Output the [X, Y] coordinate of the center of the cell containing the given text.  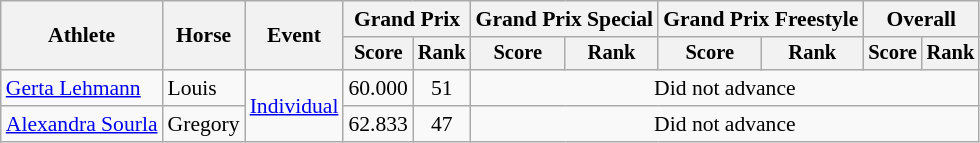
Event [294, 36]
Athlete [82, 36]
Louis [204, 88]
Grand Prix Freestyle [760, 19]
47 [442, 124]
Grand Prix [406, 19]
Grand Prix Special [565, 19]
51 [442, 88]
Individual [294, 106]
Alexandra Sourla [82, 124]
60.000 [378, 88]
Horse [204, 36]
Overall [921, 19]
Gregory [204, 124]
62.833 [378, 124]
Gerta Lehmann [82, 88]
